Scan for the cell matching the given text and deliver its (X, Y) coordinate at center. 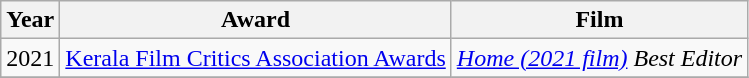
Award (256, 20)
Kerala Film Critics Association Awards (256, 58)
2021 (30, 58)
Film (599, 20)
Year (30, 20)
Home (2021 film) Best Editor (599, 58)
